Determine the (x, y) coordinate at the center of the cell enclosing the given text.  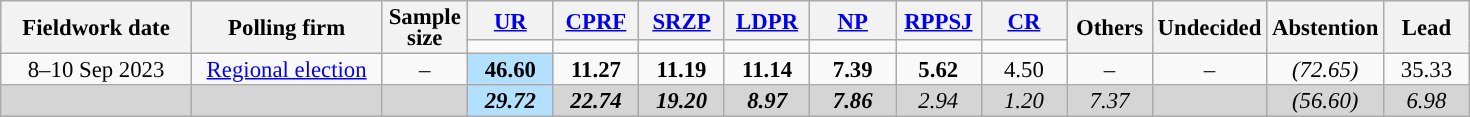
Fieldwork date (96, 28)
11.19 (682, 70)
(72.65) (1326, 70)
Regional election (286, 70)
46.60 (511, 70)
CR (1024, 20)
4.50 (1024, 70)
11.14 (767, 70)
2.94 (939, 101)
Lead (1427, 28)
19.20 (682, 101)
SRZP (682, 20)
8–10 Sep 2023 (96, 70)
Polling firm (286, 28)
(56.60) (1326, 101)
Undecided (1209, 28)
7.39 (853, 70)
6.98 (1427, 101)
Abstention (1326, 28)
29.72 (511, 101)
CPRF (596, 20)
7.86 (853, 101)
Others (1110, 28)
8.97 (767, 101)
7.37 (1110, 101)
1.20 (1024, 101)
5.62 (939, 70)
35.33 (1427, 70)
NP (853, 20)
RPPSJ (939, 20)
Samplesize (425, 28)
LDPR (767, 20)
22.74 (596, 101)
UR (511, 20)
11.27 (596, 70)
